Search for the cell housing the specified text and yield its (x, y) center coordinate. 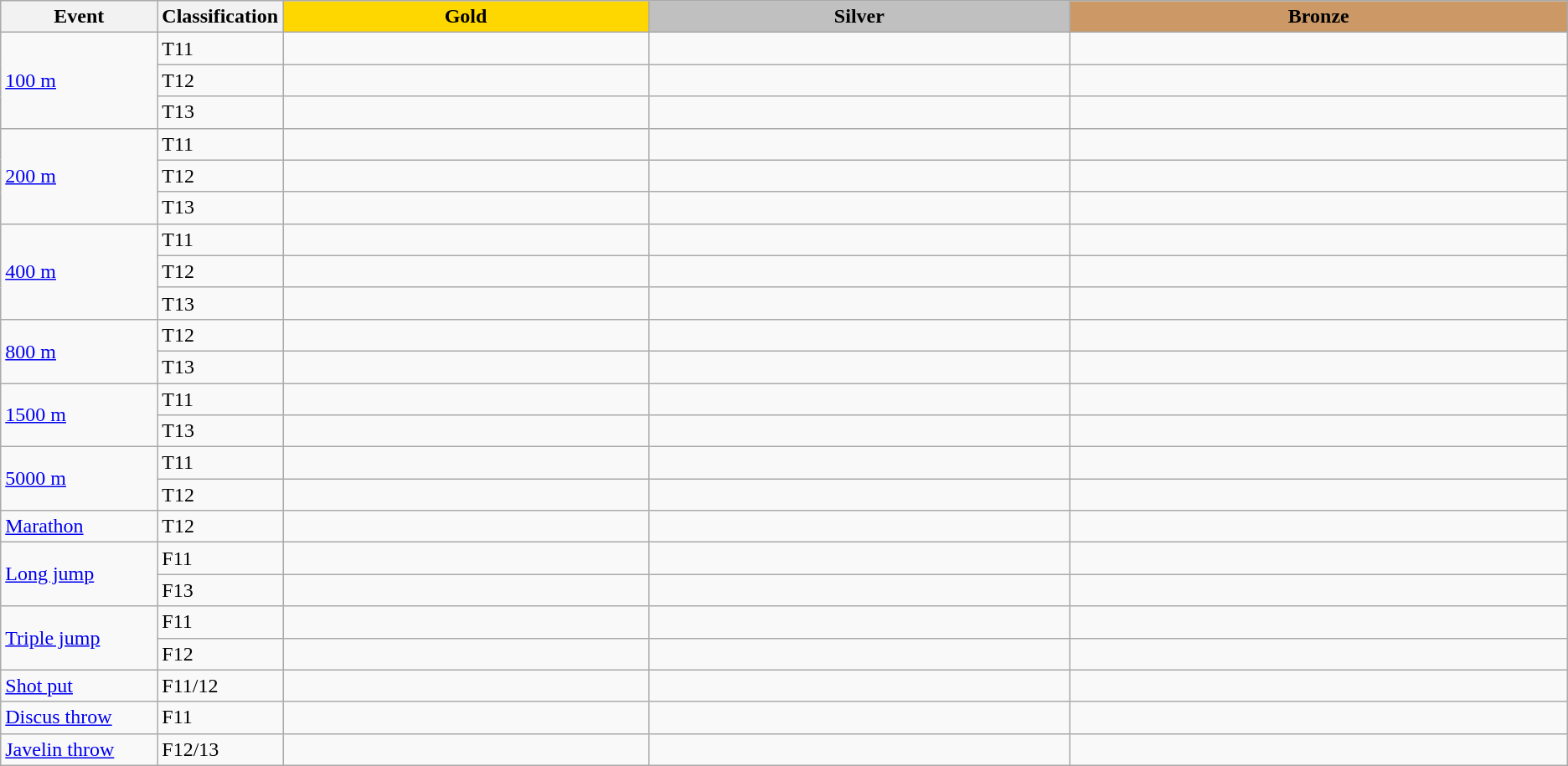
Long jump (79, 574)
200 m (79, 176)
F12/13 (220, 749)
Bronze (1318, 17)
Silver (859, 17)
1500 m (79, 415)
Gold (466, 17)
F12 (220, 654)
Javelin throw (79, 749)
800 m (79, 351)
400 m (79, 271)
Classification (220, 17)
Marathon (79, 527)
Event (79, 17)
5000 m (79, 479)
F11/12 (220, 686)
Triple jump (79, 638)
100 m (79, 80)
Shot put (79, 686)
Discus throw (79, 717)
F13 (220, 590)
